Provide the [X, Y] coordinate of the cell's center where the given text is located.  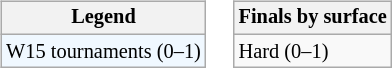
Hard (0–1) [313, 51]
Finals by surface [313, 18]
Legend [103, 18]
W15 tournaments (0–1) [103, 51]
